Return [x, y] of the center of cell containing provided text 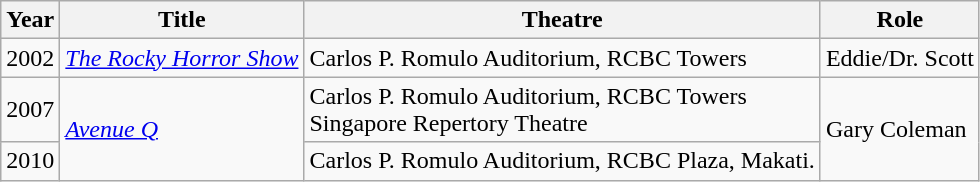
The Rocky Horror Show [182, 58]
Role [900, 20]
Avenue Q [182, 128]
Year [30, 20]
2010 [30, 161]
2007 [30, 110]
Carlos P. Romulo Auditorium, RCBC Towers [562, 58]
Theatre [562, 20]
Eddie/Dr. Scott [900, 58]
Carlos P. Romulo Auditorium, RCBC TowersSingapore Repertory Theatre [562, 110]
Title [182, 20]
Carlos P. Romulo Auditorium, RCBC Plaza, Makati. [562, 161]
2002 [30, 58]
Gary Coleman [900, 128]
